Provide the (X, Y) coordinate of the cell's center where the given text is located.  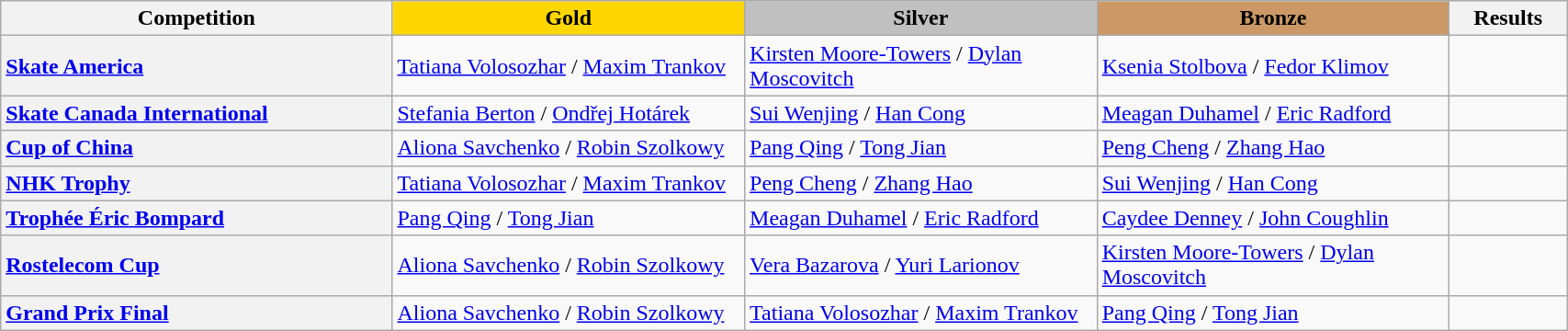
Grand Prix Final (197, 313)
Results (1508, 18)
NHK Trophy (197, 183)
Silver (921, 18)
Ksenia Stolbova / Fedor Klimov (1273, 66)
Skate Canada International (197, 113)
Bronze (1273, 18)
Stefania Berton / Ondřej Hotárek (569, 113)
Gold (569, 18)
Caydee Denney / John Coughlin (1273, 218)
Rostelecom Cup (197, 265)
Vera Bazarova / Yuri Larionov (921, 265)
Skate America (197, 66)
Cup of China (197, 148)
Trophée Éric Bompard (197, 218)
Competition (197, 18)
